From the cell containing the given text, extract its center point as [x, y] coordinate. 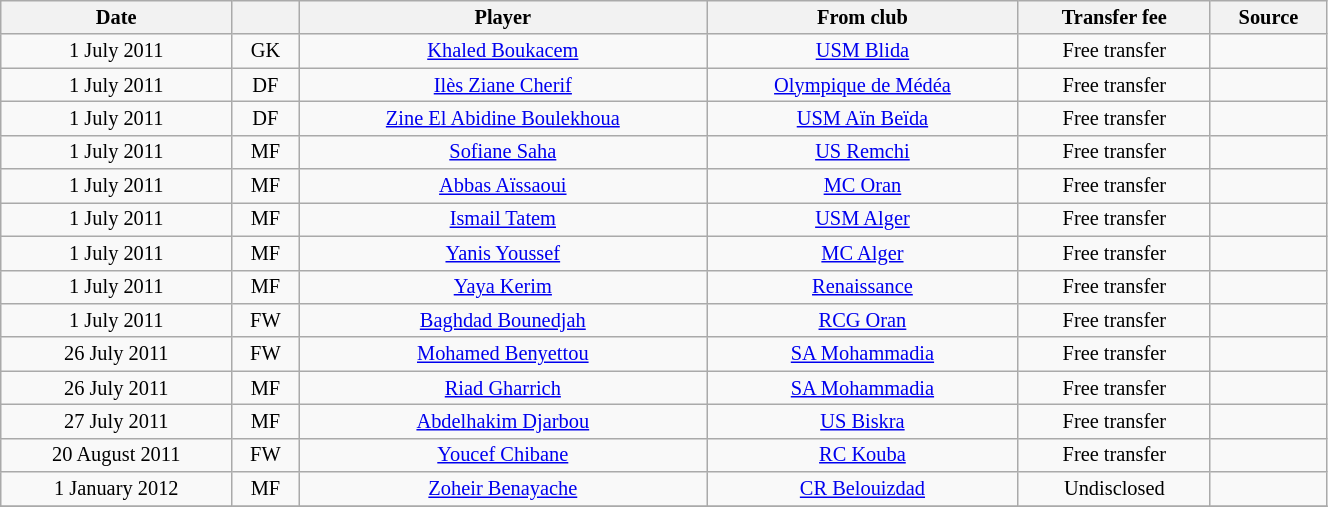
USM Aïn Beïda [863, 118]
Baghdad Bounedjah [503, 320]
Undisclosed [1114, 489]
US Remchi [863, 152]
Riad Gharrich [503, 388]
Sofiane Saha [503, 152]
Renaissance [863, 287]
Zine El Abidine Boulekhoua [503, 118]
RC Kouba [863, 455]
Olympique de Médéa [863, 85]
Yaya Kerim [503, 287]
GK [266, 51]
Khaled Boukacem [503, 51]
From club [863, 17]
Transfer fee [1114, 17]
USM Blida [863, 51]
Youcef Chibane [503, 455]
Mohamed Benyettou [503, 354]
Ismail Tatem [503, 219]
27 July 2011 [116, 421]
MC Alger [863, 253]
RCG Oran [863, 320]
Abbas Aïssaoui [503, 186]
USM Alger [863, 219]
1 January 2012 [116, 489]
Yanis Youssef [503, 253]
CR Belouizdad [863, 489]
Abdelhakim Djarbou [503, 421]
Player [503, 17]
Ilès Ziane Cherif [503, 85]
US Biskra [863, 421]
Zoheir Benayache [503, 489]
20 August 2011 [116, 455]
Date [116, 17]
MC Oran [863, 186]
Source [1268, 17]
